Capture the cell that displays the provided text and extract its [X, Y] central coordinate. 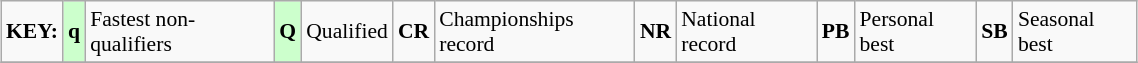
Seasonal best [1075, 32]
Q [288, 32]
Championships record [534, 32]
National record [746, 32]
KEY: [32, 32]
PB [836, 32]
Fastest non-qualifiers [180, 32]
Personal best [916, 32]
CR [414, 32]
q [74, 32]
Qualified [347, 32]
NR [656, 32]
SB [994, 32]
